For the text-containing cell, return its midpoint in (x, y) coordinate format. 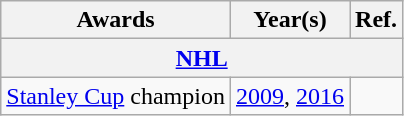
Stanley Cup champion (116, 96)
Year(s) (290, 20)
Awards (116, 20)
Ref. (376, 20)
2009, 2016 (290, 96)
NHL (202, 58)
